Locate the cell with the specified text and output its [x, y] center coordinate. 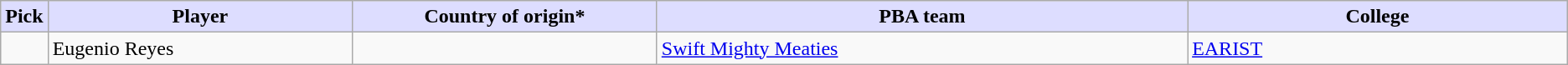
Eugenio Reyes [199, 48]
Country of origin* [505, 17]
PBA team [921, 17]
Player [199, 17]
Swift Mighty Meaties [921, 48]
Pick [24, 17]
College [1378, 17]
EARIST [1378, 48]
